From the cell containing the given text, extract its center point as [x, y] coordinate. 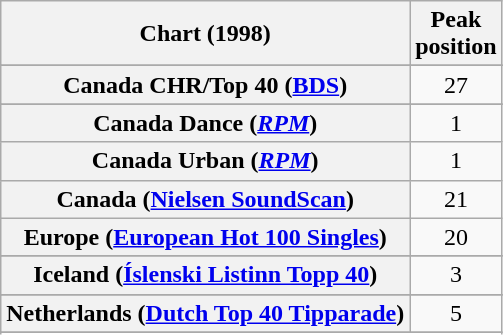
Canada (Nielsen SoundScan) [206, 199]
Canada Urban (RPM) [206, 161]
Chart (1998) [206, 34]
Peakposition [456, 34]
5 [456, 313]
3 [456, 275]
20 [456, 237]
27 [456, 85]
Canada Dance (RPM) [206, 123]
Iceland (Íslenski Listinn Topp 40) [206, 275]
21 [456, 199]
Europe (European Hot 100 Singles) [206, 237]
Canada CHR/Top 40 (BDS) [206, 85]
Netherlands (Dutch Top 40 Tipparade) [206, 313]
